For the text-containing cell, return its midpoint in [x, y] coordinate format. 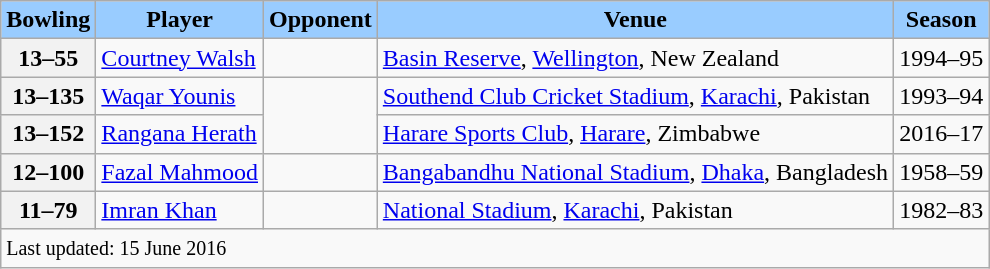
Opponent [321, 20]
Last updated: 15 June 2016 [495, 248]
Player [180, 20]
Season [942, 20]
Waqar Younis [180, 96]
Courtney Walsh [180, 58]
12–100 [48, 172]
Fazal Mahmood [180, 172]
13–135 [48, 96]
Imran Khan [180, 210]
Rangana Herath [180, 134]
National Stadium, Karachi, Pakistan [635, 210]
Venue [635, 20]
Bowling [48, 20]
13–55 [48, 58]
1994–95 [942, 58]
2016–17 [942, 134]
1993–94 [942, 96]
1982–83 [942, 210]
Basin Reserve, Wellington, New Zealand [635, 58]
Bangabandhu National Stadium, Dhaka, Bangladesh [635, 172]
Southend Club Cricket Stadium, Karachi, Pakistan [635, 96]
1958–59 [942, 172]
13–152 [48, 134]
Harare Sports Club, Harare, Zimbabwe [635, 134]
11–79 [48, 210]
